Return the (x, y) coordinate for the center point of the cell that contains the specified text.  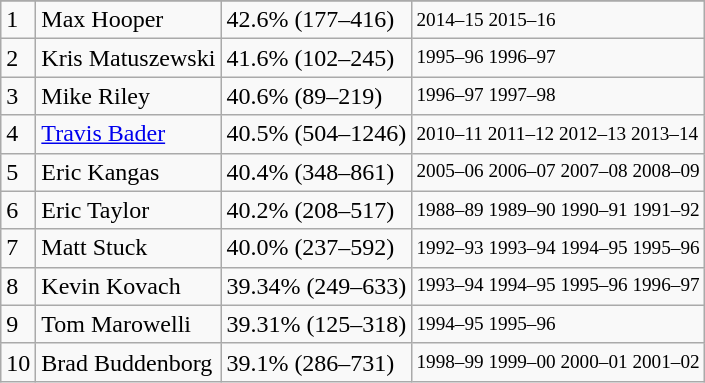
Kris Matuszewski (128, 58)
5 (18, 172)
7 (18, 248)
Matt Stuck (128, 248)
40.5% (504–1246) (316, 134)
1988–89 1989–90 1990–91 1991–92 (558, 210)
39.34% (249–633) (316, 286)
8 (18, 286)
40.2% (208–517) (316, 210)
41.6% (102–245) (316, 58)
42.6% (177–416) (316, 20)
Eric Taylor (128, 210)
Eric Kangas (128, 172)
Tom Marowelli (128, 324)
3 (18, 96)
1992–93 1993–94 1994–95 1995–96 (558, 248)
40.0% (237–592) (316, 248)
39.1% (286–731) (316, 362)
4 (18, 134)
1998–99 1999–00 2000–01 2001–02 (558, 362)
1 (18, 20)
2005–06 2006–07 2007–08 2008–09 (558, 172)
1994–95 1995–96 (558, 324)
40.4% (348–861) (316, 172)
Mike Riley (128, 96)
2 (18, 58)
1995–96 1996–97 (558, 58)
2010–11 2011–12 2012–13 2013–14 (558, 134)
39.31% (125–318) (316, 324)
Brad Buddenborg (128, 362)
1996–97 1997–98 (558, 96)
40.6% (89–219) (316, 96)
1993–94 1994–95 1995–96 1996–97 (558, 286)
10 (18, 362)
Max Hooper (128, 20)
Travis Bader (128, 134)
6 (18, 210)
9 (18, 324)
2014–15 2015–16 (558, 20)
Kevin Kovach (128, 286)
